Return the [x, y] coordinate for the center point of the cell that contains the specified text.  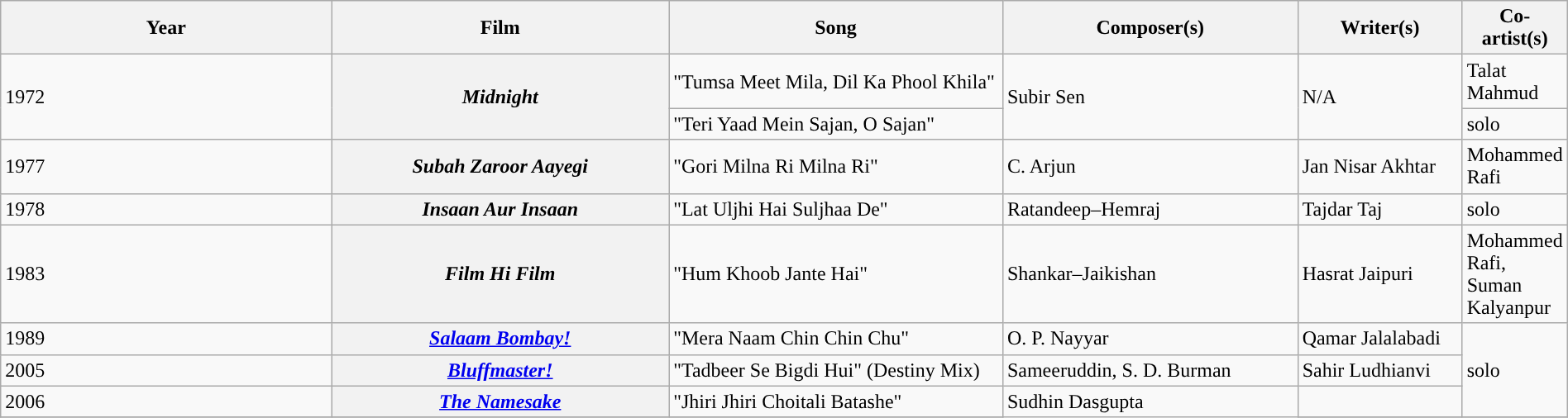
Sameeruddin, S. D. Burman [1150, 370]
"Gori Milna Ri Milna Ri" [836, 167]
"Lat Uljhi Hai Suljhaa De" [836, 209]
1983 [166, 274]
1977 [166, 167]
Song [836, 28]
Hasrat Jaipuri [1379, 274]
Writer(s) [1379, 28]
"Jhiri Jhiri Choitali Batashe" [836, 401]
2005 [166, 370]
Sudhin Dasgupta [1150, 401]
Film Hi Film [500, 274]
Salaam Bombay! [500, 339]
"Mera Naam Chin Chin Chu" [836, 339]
Sahir Ludhianvi [1379, 370]
Qamar Jalalabadi [1379, 339]
Insaan Aur Insaan [500, 209]
"Hum Khoob Jante Hai" [836, 274]
1972 [166, 97]
Tajdar Taj [1379, 209]
C. Arjun [1150, 167]
Shankar–Jaikishan [1150, 274]
Mohammed Rafi, Suman Kalyanpur [1515, 274]
Jan Nisar Akhtar [1379, 167]
Subah Zaroor Aayegi [500, 167]
Composer(s) [1150, 28]
Ratandeep–Hemraj [1150, 209]
Mohammed Rafi [1515, 167]
1989 [166, 339]
Year [166, 28]
Bluffmaster! [500, 370]
"Teri Yaad Mein Sajan, O Sajan" [836, 124]
1978 [166, 209]
Talat Mahmud [1515, 81]
Film [500, 28]
Midnight [500, 97]
O. P. Nayyar [1150, 339]
Co-artist(s) [1515, 28]
Subir Sen [1150, 97]
"Tadbeer Se Bigdi Hui" (Destiny Mix) [836, 370]
2006 [166, 401]
"Tumsa Meet Mila, Dil Ka Phool Khila" [836, 81]
N/A [1379, 97]
The Namesake [500, 401]
